Find where the given text appears and provide that cell's center as [x, y] coordinate. 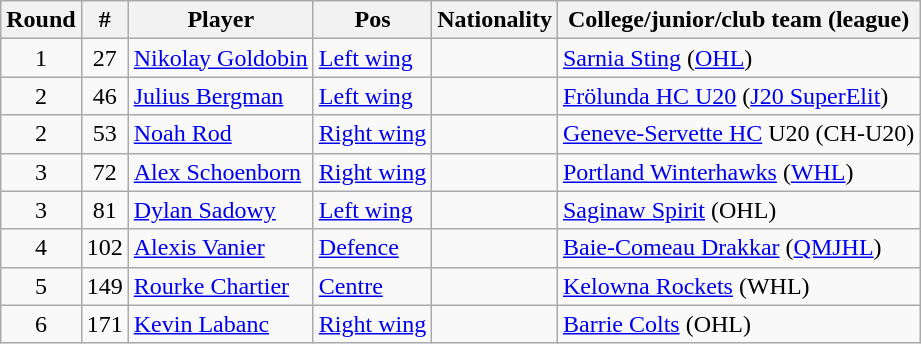
Nikolay Goldobin [220, 58]
149 [104, 286]
Centre [372, 286]
5 [41, 286]
4 [41, 248]
Saginaw Spirit (OHL) [738, 210]
Barrie Colts (OHL) [738, 324]
46 [104, 96]
81 [104, 210]
Kevin Labanc [220, 324]
53 [104, 134]
171 [104, 324]
Round [41, 20]
Baie-Comeau Drakkar (QMJHL) [738, 248]
# [104, 20]
Frölunda HC U20 (J20 SuperElit) [738, 96]
Defence [372, 248]
Noah Rod [220, 134]
College/junior/club team (league) [738, 20]
72 [104, 172]
102 [104, 248]
Alexis Vanier [220, 248]
Alex Schoenborn [220, 172]
Julius Bergman [220, 96]
6 [41, 324]
Sarnia Sting (OHL) [738, 58]
Portland Winterhawks (WHL) [738, 172]
Pos [372, 20]
Rourke Chartier [220, 286]
Player [220, 20]
1 [41, 58]
Geneve-Servette HC U20 (CH-U20) [738, 134]
Nationality [495, 20]
27 [104, 58]
Dylan Sadowy [220, 210]
Kelowna Rockets (WHL) [738, 286]
